Output the (X, Y) coordinate of the center of the cell containing the given text.  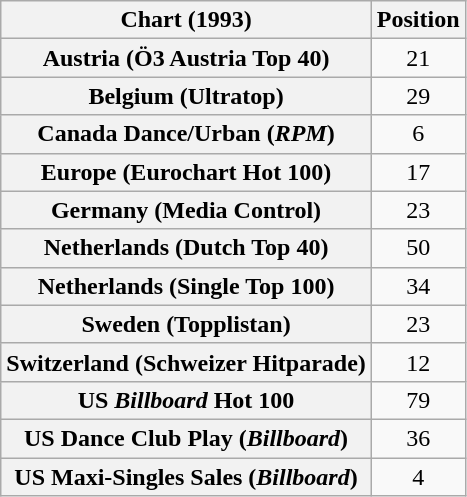
Switzerland (Schweizer Hitparade) (186, 362)
29 (418, 96)
21 (418, 58)
6 (418, 134)
17 (418, 172)
Chart (1993) (186, 20)
Netherlands (Single Top 100) (186, 286)
Germany (Media Control) (186, 210)
US Billboard Hot 100 (186, 400)
Europe (Eurochart Hot 100) (186, 172)
Austria (Ö3 Austria Top 40) (186, 58)
Canada Dance/Urban (RPM) (186, 134)
US Maxi-Singles Sales (Billboard) (186, 477)
Netherlands (Dutch Top 40) (186, 248)
50 (418, 248)
Position (418, 20)
79 (418, 400)
36 (418, 438)
34 (418, 286)
Belgium (Ultratop) (186, 96)
US Dance Club Play (Billboard) (186, 438)
12 (418, 362)
Sweden (Topplistan) (186, 324)
4 (418, 477)
